From the cell containing the given text, extract its center point as (x, y) coordinate. 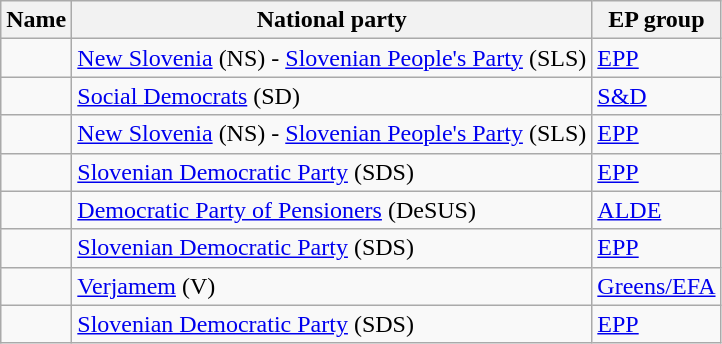
National party (332, 20)
S&D (656, 96)
Greens/EFA (656, 286)
Democratic Party of Pensioners (DeSUS) (332, 210)
Social Democrats (SD) (332, 96)
Verjamem (V) (332, 286)
EP group (656, 20)
ALDE (656, 210)
Name (36, 20)
